Locate the cell with the specified text and output its [x, y] center coordinate. 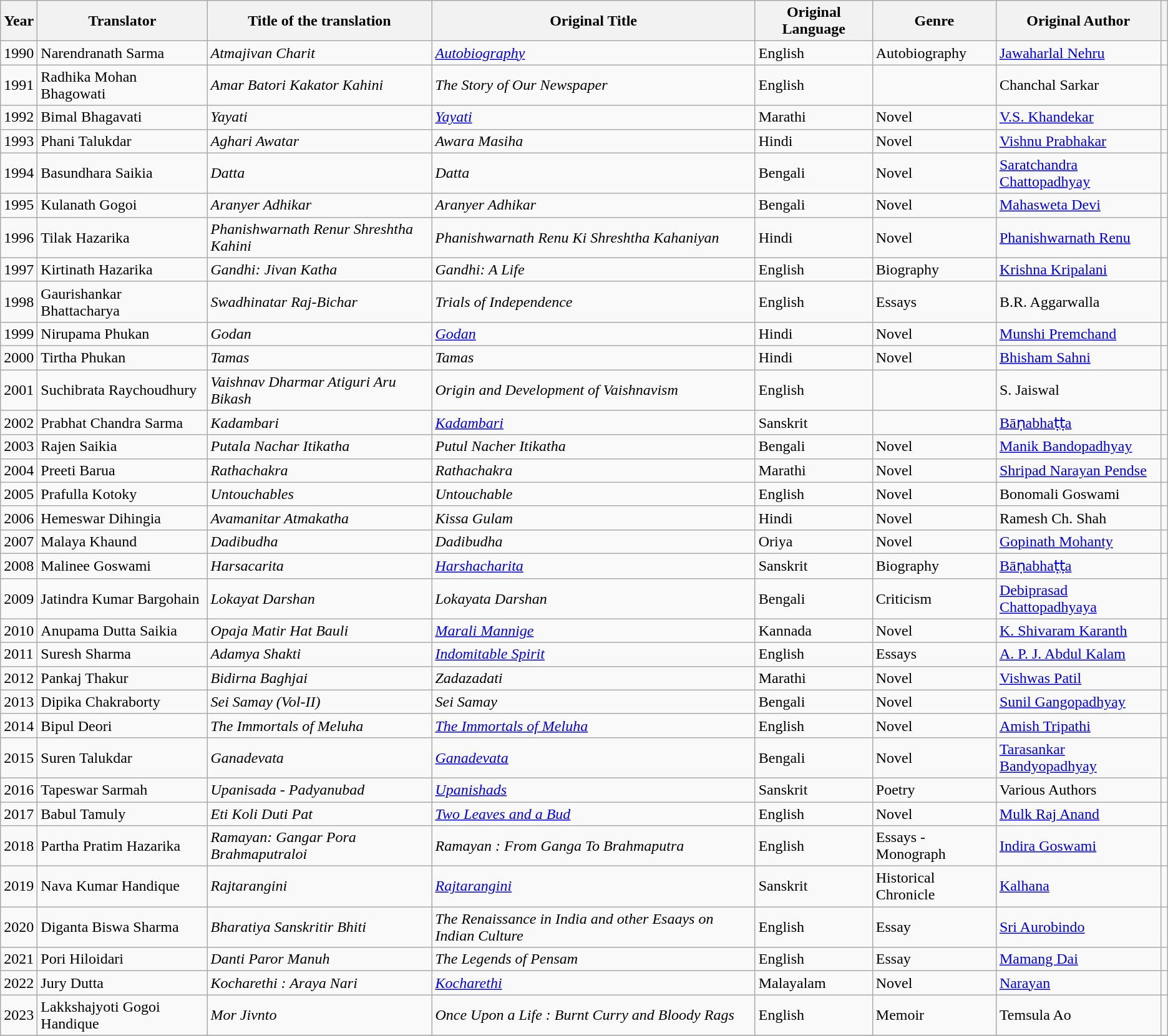
Sunil Gangopadhyay [1078, 702]
Tarasankar Bandyopadhyay [1078, 757]
Malinee Goswami [122, 566]
2004 [19, 470]
Harsacarita [319, 566]
Kissa Gulam [593, 518]
Untouchables [319, 494]
Diganta Biswa Sharma [122, 927]
Historical Chronicle [934, 887]
Amar Batori Kakator Kahini [319, 85]
Once Upon a Life : Burnt Curry and Bloody Rags [593, 1015]
Kocharethi [593, 983]
Mulk Raj Anand [1078, 814]
Jury Dutta [122, 983]
Translator [122, 21]
Marali Mannige [593, 631]
Suren Talukdar [122, 757]
Danti Paror Manuh [319, 959]
Shripad Narayan Pendse [1078, 470]
Gaurishankar Bhattacharya [122, 302]
2021 [19, 959]
Tilak Hazarika [122, 237]
Mor Jivnto [319, 1015]
2014 [19, 725]
2015 [19, 757]
2011 [19, 654]
Chanchal Sarkar [1078, 85]
2017 [19, 814]
Zadazadati [593, 678]
Nirupama Phukan [122, 334]
Hemeswar Dihingia [122, 518]
Vishwas Patil [1078, 678]
Trials of Independence [593, 302]
2019 [19, 887]
Criticism [934, 599]
Tapeswar Sarmah [122, 790]
Various Authors [1078, 790]
Dipika Chakraborty [122, 702]
Prafulla Kotoky [122, 494]
Essays - Monograph [934, 846]
Two Leaves and a Bud [593, 814]
Original Author [1078, 21]
Basundhara Saikia [122, 173]
Year [19, 21]
Aghari Awatar [319, 141]
V.S. Khandekar [1078, 117]
Title of the translation [319, 21]
Bipul Deori [122, 725]
Bonomali Goswami [1078, 494]
Atmajivan Charit [319, 53]
Lokayata Darshan [593, 599]
Opaja Matir Hat Bauli [319, 631]
1999 [19, 334]
Phanishwarnath Renu [1078, 237]
Vishnu Prabhakar [1078, 141]
Sei Samay (Vol-II) [319, 702]
Genre [934, 21]
Putul Nacher Itikatha [593, 447]
2023 [19, 1015]
2013 [19, 702]
Avamanitar Atmakatha [319, 518]
Suresh Sharma [122, 654]
Kulanath Gogoi [122, 205]
2018 [19, 846]
Poetry [934, 790]
Adamya Shakti [319, 654]
Phanishwarnath Renur Shreshtha Kahini [319, 237]
1995 [19, 205]
Anupama Dutta Saikia [122, 631]
The Legends of Pensam [593, 959]
Ramesh Ch. Shah [1078, 518]
Kirtinath Hazarika [122, 269]
Saratchandra Chattopadhyay [1078, 173]
Upanishads [593, 790]
2022 [19, 983]
Bimal Bhagavati [122, 117]
A. P. J. Abdul Kalam [1078, 654]
2005 [19, 494]
2007 [19, 541]
1990 [19, 53]
Sei Samay [593, 702]
Original Language [814, 21]
Untouchable [593, 494]
Partha Pratim Hazarika [122, 846]
Harshacharita [593, 566]
2016 [19, 790]
Narendranath Sarma [122, 53]
Sri Aurobindo [1078, 927]
2008 [19, 566]
2006 [19, 518]
Jatindra Kumar Bargohain [122, 599]
Rajen Saikia [122, 447]
Jawaharlal Nehru [1078, 53]
Gopinath Mohanty [1078, 541]
Manik Bandopadhyay [1078, 447]
2020 [19, 927]
2000 [19, 357]
Bhisham Sahni [1078, 357]
K. Shivaram Karanth [1078, 631]
2009 [19, 599]
Kannada [814, 631]
Upanisada - Padyanubad [319, 790]
2012 [19, 678]
Bharatiya Sanskritir Bhiti [319, 927]
Narayan [1078, 983]
Malaya Khaund [122, 541]
Indira Goswami [1078, 846]
B.R. Aggarwalla [1078, 302]
Mamang Dai [1078, 959]
S. Jaiswal [1078, 389]
Eti Koli Duti Pat [319, 814]
1991 [19, 85]
Malayalam [814, 983]
Memoir [934, 1015]
Bidirna Baghjai [319, 678]
Temsula Ao [1078, 1015]
Original Title [593, 21]
Preeti Barua [122, 470]
Phanishwarnath Renu Ki Shreshtha Kahaniyan [593, 237]
The Story of Our Newspaper [593, 85]
Krishna Kripalani [1078, 269]
Indomitable Spirit [593, 654]
Gandhi: A Life [593, 269]
Munshi Premchand [1078, 334]
Amish Tripathi [1078, 725]
2001 [19, 389]
Kocharethi : Araya Nari [319, 983]
Ramayan : From Ganga To Brahmaputra [593, 846]
Nava Kumar Handique [122, 887]
2003 [19, 447]
1996 [19, 237]
Prabhat Chandra Sarma [122, 423]
Phani Talukdar [122, 141]
Babul Tamuly [122, 814]
2002 [19, 423]
1998 [19, 302]
Origin and Development of Vaishnavism [593, 389]
1993 [19, 141]
Putala Nachar Itikatha [319, 447]
Lakkshajyoti Gogoi Handique [122, 1015]
Debiprasad Chattopadhyaya [1078, 599]
1997 [19, 269]
1994 [19, 173]
2010 [19, 631]
Tirtha Phukan [122, 357]
Suchibrata Raychoudhury [122, 389]
Swadhinatar Raj-Bichar [319, 302]
Mahasweta Devi [1078, 205]
Vaishnav Dharmar Atiguri Aru Bikash [319, 389]
1992 [19, 117]
Ramayan: Gangar Pora Brahmaputraloi [319, 846]
The Renaissance in India and other Esaays on Indian Culture [593, 927]
Lokayat Darshan [319, 599]
Awara Masiha [593, 141]
Oriya [814, 541]
Gandhi: Jivan Katha [319, 269]
Kalhana [1078, 887]
Pankaj Thakur [122, 678]
Pori Hiloidari [122, 959]
Radhika Mohan Bhagowati [122, 85]
